Detect which cell encompasses the target text, then output its [x, y] center coordinate. 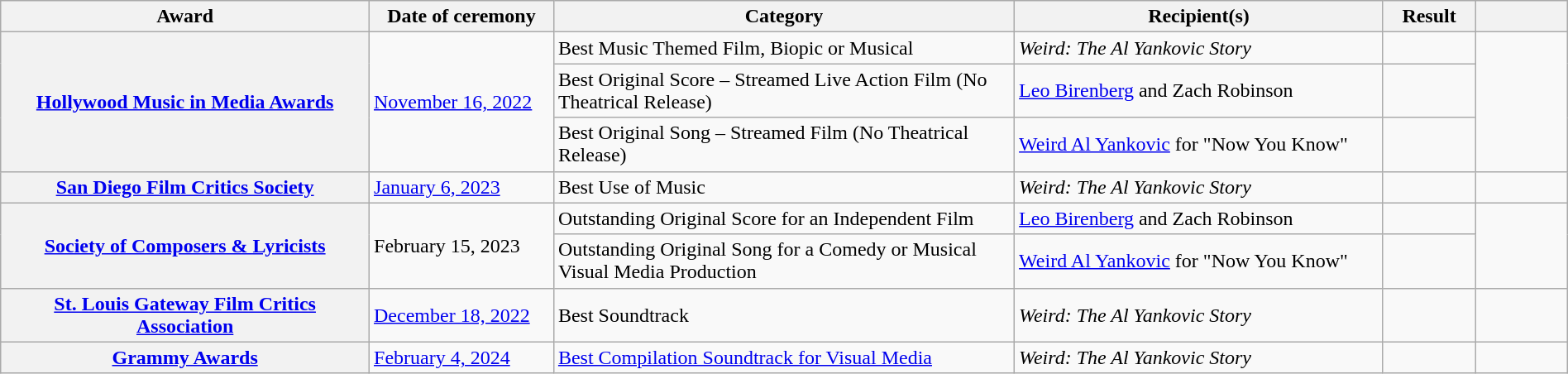
Date of ceremony [461, 17]
January 6, 2023 [461, 187]
Best Original Score – Streamed Live Action Film (No Theatrical Release) [784, 91]
Best Original Song – Streamed Film (No Theatrical Release) [784, 144]
St. Louis Gateway Film Critics Association [185, 314]
November 16, 2022 [461, 102]
Best Soundtrack [784, 314]
Recipient(s) [1199, 17]
Result [1429, 17]
Society of Composers & Lyricists [185, 245]
Outstanding Original Score for an Independent Film [784, 218]
Category [784, 17]
Hollywood Music in Media Awards [185, 102]
Best Compilation Soundtrack for Visual Media [784, 357]
Best Music Themed Film, Biopic or Musical [784, 48]
December 18, 2022 [461, 314]
Best Use of Music [784, 187]
Award [185, 17]
February 4, 2024 [461, 357]
San Diego Film Critics Society [185, 187]
Grammy Awards [185, 357]
February 15, 2023 [461, 245]
Outstanding Original Song for a Comedy or Musical Visual Media Production [784, 261]
